From the cell containing the given text, extract its center point as [x, y] coordinate. 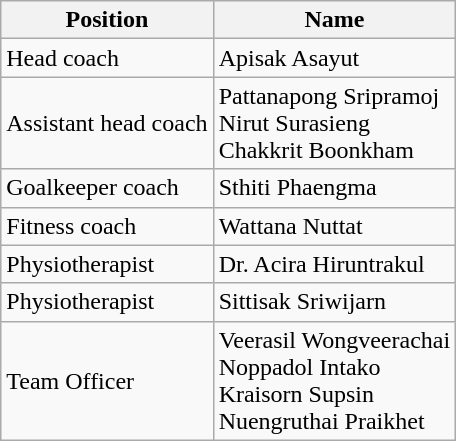
Goalkeeper coach [107, 188]
Sittisak Sriwijarn [334, 302]
Name [334, 20]
Fitness coach [107, 226]
Veerasil Wongveerachai Noppadol Intako Kraisorn Supsin Nuengruthai Praikhet [334, 380]
Head coach [107, 58]
Wattana Nuttat [334, 226]
Dr. Acira Hiruntrakul [334, 264]
Position [107, 20]
Assistant head coach [107, 123]
Apisak Asayut [334, 58]
Sthiti Phaengma [334, 188]
Pattanapong Sripramoj Nirut Surasieng Chakkrit Boonkham [334, 123]
Team Officer [107, 380]
